Pinpoint the cell where the given text exists, returning its (X, Y) midpoint coordinate. 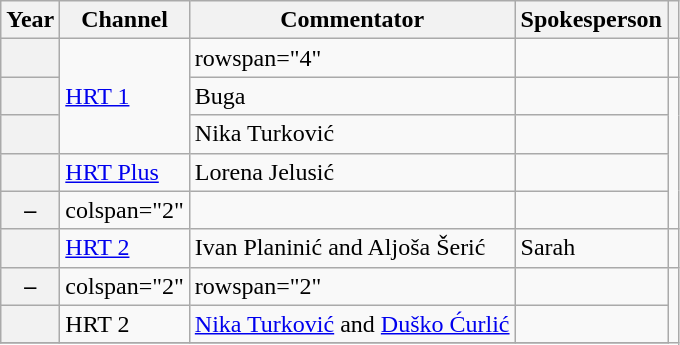
rowspan="4" (352, 58)
Spokesperson (591, 20)
Ivan Planinić and Aljoša Šerić (352, 248)
Commentator (352, 20)
Lorena Jelusić (352, 172)
rowspan="2" (352, 286)
HRT 1 (125, 96)
Nika Turković and Duško Ćurlić (352, 324)
Channel (125, 20)
Nika Turković (352, 134)
Year (30, 20)
HRT Plus (125, 172)
Sarah (591, 248)
Buga (352, 96)
